Locate the cell with the specified text and output its [X, Y] center coordinate. 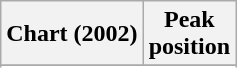
Chart (2002) [72, 34]
Peakposition [189, 34]
